Search for the cell housing the specified text and yield its (X, Y) center coordinate. 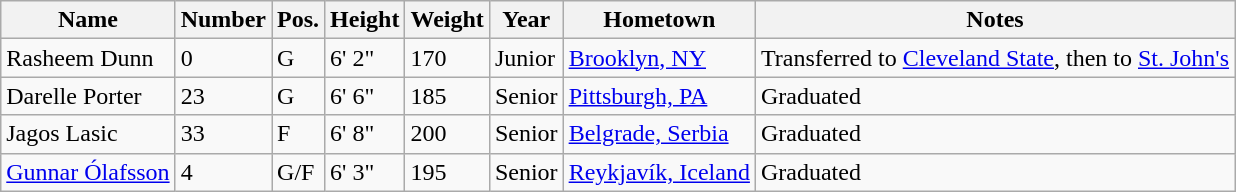
170 (447, 58)
200 (447, 134)
Height (365, 20)
185 (447, 96)
Belgrade, Serbia (659, 134)
Notes (994, 20)
Gunnar Ólafsson (88, 172)
Weight (447, 20)
Pittsburgh, PA (659, 96)
33 (223, 134)
F (298, 134)
Jagos Lasic (88, 134)
Name (88, 20)
6' 2" (365, 58)
4 (223, 172)
Year (526, 20)
Brooklyn, NY (659, 58)
G/F (298, 172)
0 (223, 58)
6' 6" (365, 96)
Pos. (298, 20)
6' 3" (365, 172)
Number (223, 20)
Rasheem Dunn (88, 58)
Junior (526, 58)
Transferred to Cleveland State, then to St. John's (994, 58)
Darelle Porter (88, 96)
195 (447, 172)
23 (223, 96)
6' 8" (365, 134)
Hometown (659, 20)
Reykjavík, Iceland (659, 172)
